Identify which cell holds the provided text, then report its [X, Y] central coordinate. 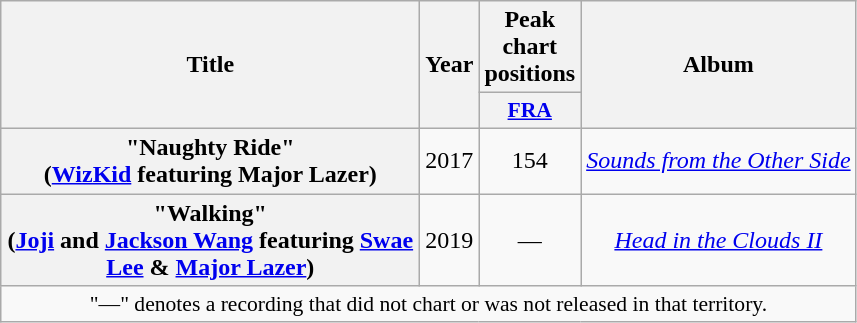
Album [718, 65]
154 [530, 160]
Title [210, 65]
Year [450, 65]
"—" denotes a recording that did not chart or was not released in that territory. [428, 304]
Head in the Clouds II [718, 240]
"Walking"(Joji and Jackson Wang featuring Swae Lee & Major Lazer) [210, 240]
Sounds from the Other Side [718, 160]
FRA [530, 111]
"Naughty Ride"(WizKid featuring Major Lazer) [210, 160]
— [530, 240]
Peak chart positions [530, 47]
2019 [450, 240]
2017 [450, 160]
